Provide the (x, y) coordinate of the cell's center where the given text is located.  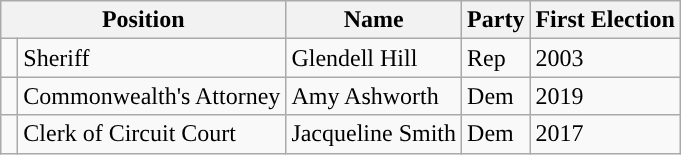
Glendell Hill (374, 58)
Commonwealth's Attorney (152, 96)
Jacqueline Smith (374, 134)
2019 (605, 96)
Sheriff (152, 58)
Amy Ashworth (374, 96)
Clerk of Circuit Court (152, 134)
Name (374, 20)
2017 (605, 134)
Position (144, 20)
2003 (605, 58)
Party (496, 20)
Rep (496, 58)
First Election (605, 20)
